Extract the [X, Y] coordinate from the center of the cell holding the provided text.  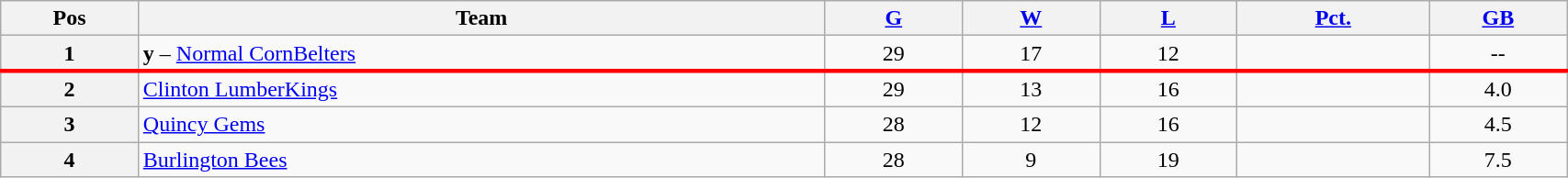
W [1032, 18]
y – Normal CornBelters [481, 53]
L [1168, 18]
13 [1032, 89]
Clinton LumberKings [481, 89]
Burlington Bees [481, 159]
Pos [70, 18]
9 [1032, 159]
2 [70, 89]
G [894, 18]
Quincy Gems [481, 124]
17 [1032, 53]
Team [481, 18]
Pct. [1334, 18]
4 [70, 159]
4.0 [1498, 89]
19 [1168, 159]
-- [1498, 53]
1 [70, 53]
4.5 [1498, 124]
7.5 [1498, 159]
GB [1498, 18]
3 [70, 124]
